Determine the (x, y) coordinate at the center of the cell enclosing the given text.  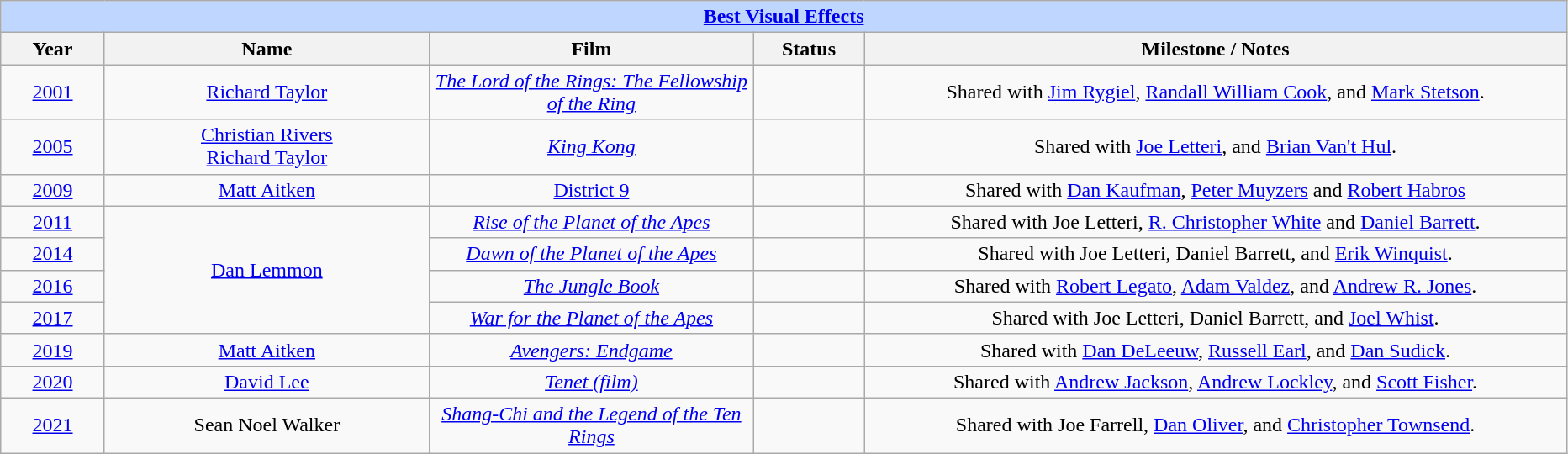
2001 (53, 92)
Dawn of the Planet of the Apes (591, 254)
Tenet (film) (591, 382)
Richard Taylor (267, 92)
Milestone / Notes (1216, 49)
Best Visual Effects (784, 17)
2014 (53, 254)
Christian RiversRichard Taylor (267, 146)
Shared with Joe Letteri, Daniel Barrett, and Joel Whist. (1216, 318)
2005 (53, 146)
Sean Noel Walker (267, 425)
2016 (53, 286)
Shared with Jim Rygiel, Randall William Cook, and Mark Stetson. (1216, 92)
2011 (53, 222)
Name (267, 49)
2017 (53, 318)
Shared with Dan DeLeeuw, Russell Earl, and Dan Sudick. (1216, 350)
Film (591, 49)
King Kong (591, 146)
2009 (53, 190)
Shared with Joe Letteri, and Brian Van't Hul. (1216, 146)
Shared with Joe Farrell, Dan Oliver, and Christopher Townsend. (1216, 425)
Shared with Robert Legato, Adam Valdez, and Andrew R. Jones. (1216, 286)
2020 (53, 382)
Shared with Andrew Jackson, Andrew Lockley, and Scott Fisher. (1216, 382)
District 9 (591, 190)
War for the Planet of the Apes (591, 318)
2019 (53, 350)
Dan Lemmon (267, 270)
The Lord of the Rings: The Fellowship of the Ring (591, 92)
Shang-Chi and the Legend of the Ten Rings (591, 425)
David Lee (267, 382)
Year (53, 49)
Rise of the Planet of the Apes (591, 222)
Shared with Joe Letteri, R. Christopher White and Daniel Barrett. (1216, 222)
Shared with Joe Letteri, Daniel Barrett, and Erik Winquist. (1216, 254)
The Jungle Book (591, 286)
Avengers: Endgame (591, 350)
Status (809, 49)
2021 (53, 425)
Shared with Dan Kaufman, Peter Muyzers and Robert Habros (1216, 190)
